Search for the cell housing the specified text and yield its [x, y] center coordinate. 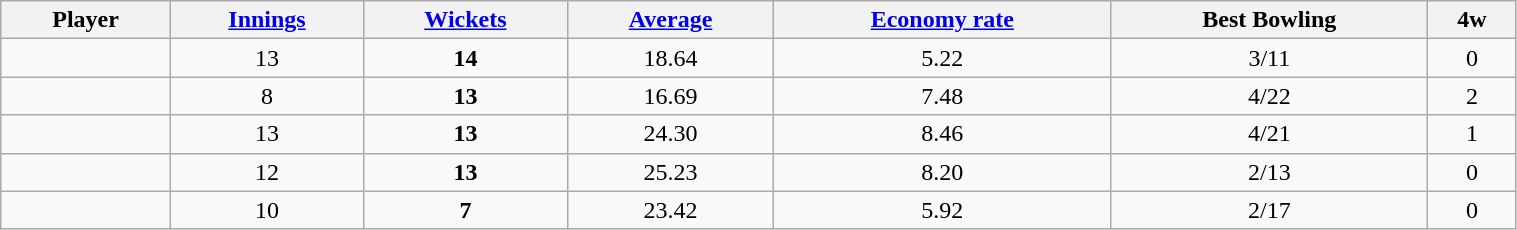
8.20 [942, 172]
16.69 [670, 96]
Average [670, 20]
24.30 [670, 134]
Best Bowling [1270, 20]
7 [466, 210]
5.92 [942, 210]
23.42 [670, 210]
4/22 [1270, 96]
12 [266, 172]
4w [1472, 20]
4/21 [1270, 134]
2/17 [1270, 210]
Player [86, 20]
2/13 [1270, 172]
8.46 [942, 134]
3/11 [1270, 58]
2 [1472, 96]
Innings [266, 20]
8 [266, 96]
18.64 [670, 58]
Economy rate [942, 20]
Wickets [466, 20]
5.22 [942, 58]
10 [266, 210]
7.48 [942, 96]
25.23 [670, 172]
1 [1472, 134]
14 [466, 58]
